Extract the [x, y] coordinate from the center of the cell holding the provided text.  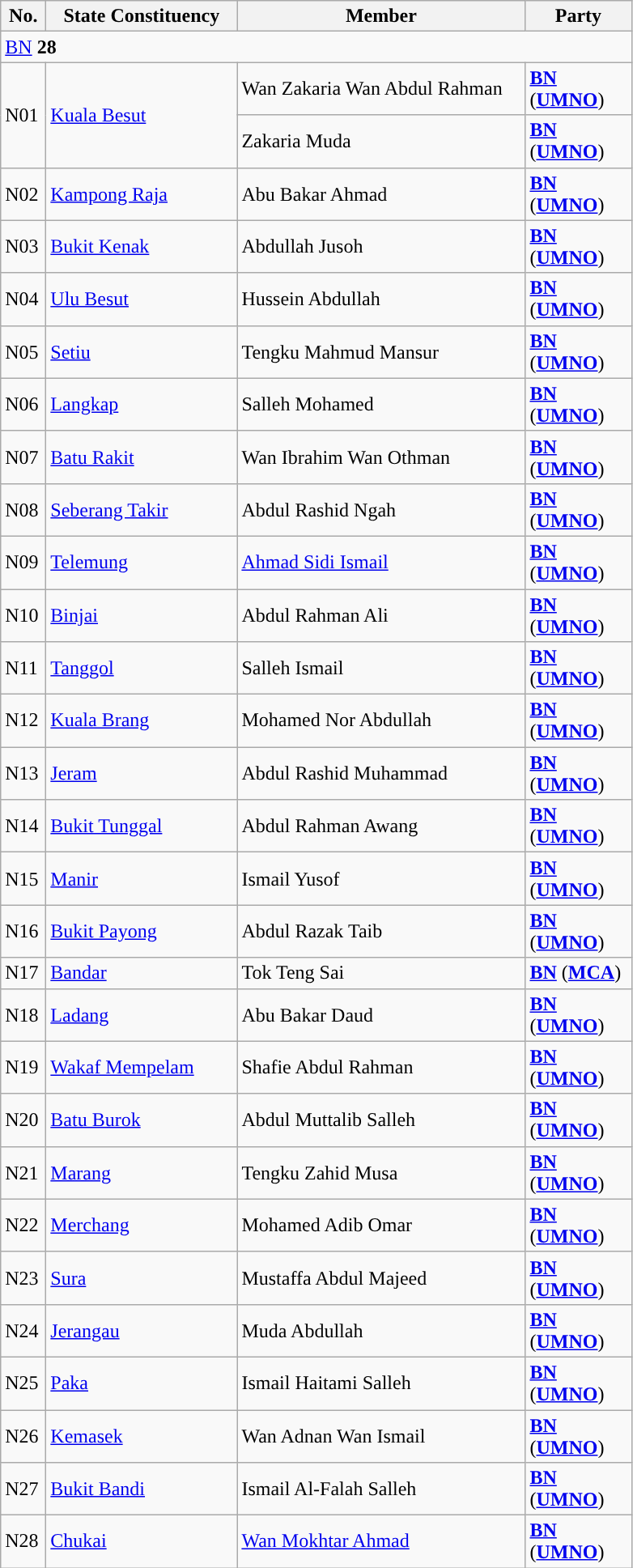
BN (MCA) [578, 973]
N21 [23, 1172]
No. [23, 16]
Abu Bakar Ahmad [381, 194]
Mohamed Nor Abdullah [381, 720]
Wan Adnan Wan Ismail [381, 1436]
Abu Bakar Daud [381, 1015]
N04 [23, 300]
Bukit Tunggal [142, 826]
BN 28 [316, 47]
Kampong Raja [142, 194]
Sura [142, 1277]
Manir [142, 879]
Kuala Besut [142, 115]
N08 [23, 510]
Langkap [142, 405]
Wan Ibrahim Wan Othman [381, 457]
N07 [23, 457]
Ismail Yusof [381, 879]
N10 [23, 615]
State Constituency [142, 16]
N19 [23, 1067]
N12 [23, 720]
Batu Rakit [142, 457]
Ismail Haitami Salleh [381, 1383]
N01 [23, 115]
Party [578, 16]
Kuala Brang [142, 720]
Ladang [142, 1015]
Bukit Payong [142, 931]
N20 [23, 1120]
Wan Zakaria Wan Abdul Rahman [381, 89]
Setiu [142, 351]
Paka [142, 1383]
Abdul Rashid Ngah [381, 510]
Tok Teng Sai [381, 973]
Batu Burok [142, 1120]
Seberang Takir [142, 510]
Tanggol [142, 669]
N16 [23, 931]
Jeram [142, 774]
Abdul Rahman Awang [381, 826]
N27 [23, 1489]
Zakaria Muda [381, 141]
N11 [23, 669]
N28 [23, 1541]
N18 [23, 1015]
Member [381, 16]
N24 [23, 1331]
N09 [23, 562]
Jerangau [142, 1331]
Muda Abdullah [381, 1331]
N02 [23, 194]
N26 [23, 1436]
Abdul Rashid Muhammad [381, 774]
Bandar [142, 973]
Hussein Abdullah [381, 300]
Salleh Mohamed [381, 405]
Bukit Bandi [142, 1489]
Mohamed Adib Omar [381, 1226]
Shafie Abdul Rahman [381, 1067]
N05 [23, 351]
N25 [23, 1383]
Ulu Besut [142, 300]
Wakaf Mempelam [142, 1067]
Ahmad Sidi Ismail [381, 562]
N14 [23, 826]
N17 [23, 973]
Marang [142, 1172]
N23 [23, 1277]
Kemasek [142, 1436]
N03 [23, 246]
Chukai [142, 1541]
Binjai [142, 615]
Salleh Ismail [381, 669]
N22 [23, 1226]
Merchang [142, 1226]
Abdul Rahman Ali [381, 615]
N06 [23, 405]
Abdullah Jusoh [381, 246]
Telemung [142, 562]
Mustaffa Abdul Majeed [381, 1277]
Abdul Muttalib Salleh [381, 1120]
Abdul Razak Taib [381, 931]
Tengku Mahmud Mansur [381, 351]
Ismail Al-Falah Salleh [381, 1489]
N15 [23, 879]
Wan Mokhtar Ahmad [381, 1541]
N13 [23, 774]
Bukit Kenak [142, 246]
Tengku Zahid Musa [381, 1172]
